Search for the cell housing the specified text and yield its [X, Y] center coordinate. 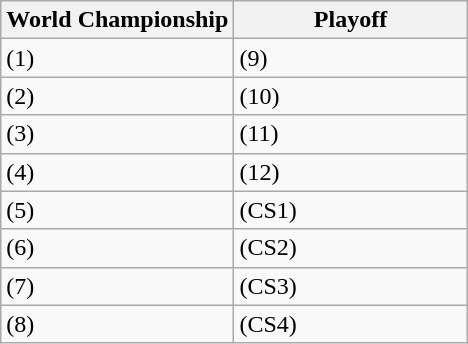
(9) [350, 58]
(10) [350, 96]
(3) [118, 134]
(12) [350, 172]
(CS3) [350, 286]
(7) [118, 286]
(CS1) [350, 210]
(CS4) [350, 324]
(6) [118, 248]
(CS2) [350, 248]
World Championship [118, 20]
Playoff [350, 20]
(11) [350, 134]
(1) [118, 58]
(5) [118, 210]
(8) [118, 324]
(4) [118, 172]
(2) [118, 96]
